Identify which cell holds the provided text, then report its [x, y] central coordinate. 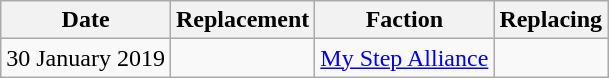
My Step Alliance [404, 58]
Date [86, 20]
30 January 2019 [86, 58]
Replacing [551, 20]
Replacement [242, 20]
Faction [404, 20]
